Detect which cell encompasses the target text, then output its [X, Y] center coordinate. 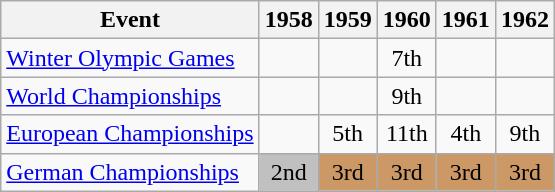
European Championships [130, 134]
2nd [288, 172]
7th [406, 58]
1961 [466, 20]
1959 [348, 20]
4th [466, 134]
1962 [524, 20]
5th [348, 134]
Event [130, 20]
World Championships [130, 96]
1960 [406, 20]
11th [406, 134]
1958 [288, 20]
German Championships [130, 172]
Winter Olympic Games [130, 58]
